From the cell containing the given text, extract its center point as (x, y) coordinate. 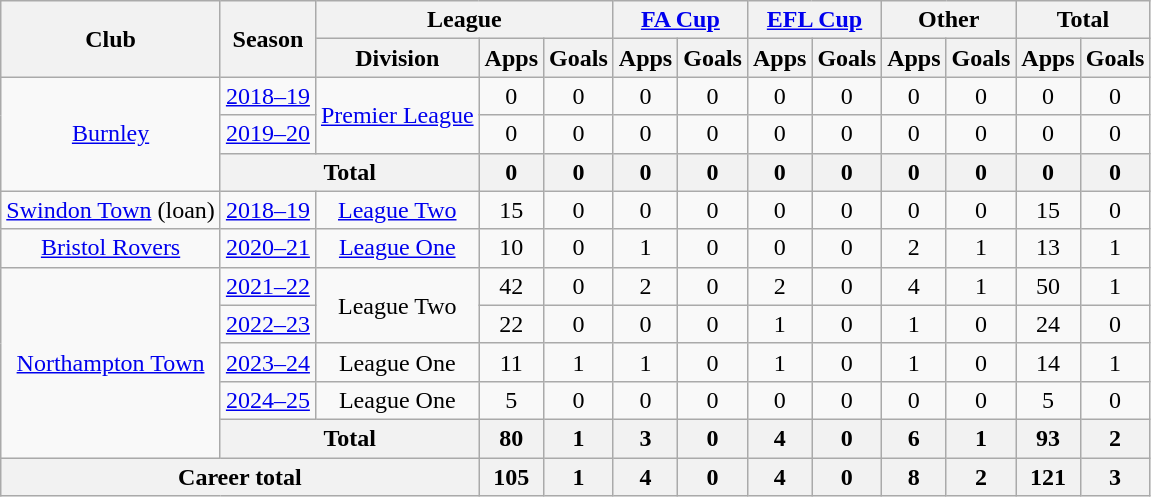
Bristol Rovers (111, 248)
8 (914, 477)
League (464, 20)
2021–22 (268, 286)
2023–24 (268, 362)
2022–23 (268, 324)
10 (511, 248)
80 (511, 438)
2019–20 (268, 134)
11 (511, 362)
2024–25 (268, 400)
14 (1048, 362)
6 (914, 438)
Other (949, 20)
42 (511, 286)
Club (111, 39)
Swindon Town (loan) (111, 210)
24 (1048, 324)
Northampton Town (111, 362)
Season (268, 39)
FA Cup (680, 20)
105 (511, 477)
Burnley (111, 134)
2020–21 (268, 248)
50 (1048, 286)
Division (397, 58)
121 (1048, 477)
Career total (240, 477)
22 (511, 324)
Premier League (397, 115)
13 (1048, 248)
EFL Cup (814, 20)
93 (1048, 438)
